Identify which cell holds the provided text, then report its (x, y) central coordinate. 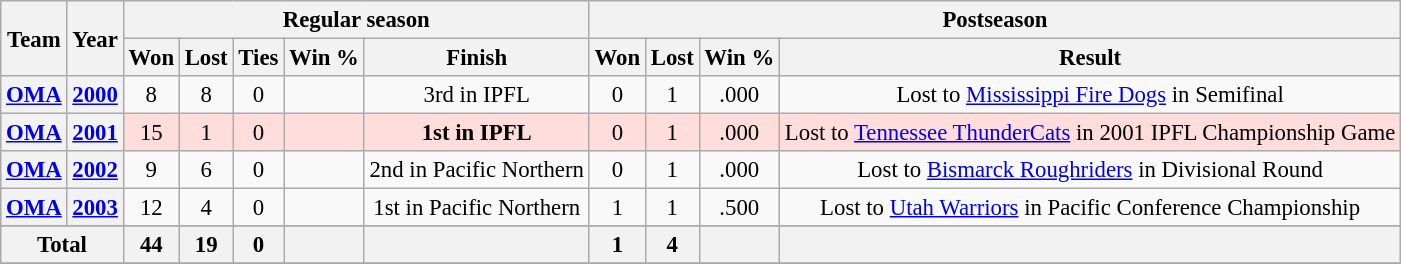
1st in Pacific Northern (476, 208)
Ties (258, 58)
Lost to Bismarck Roughriders in Divisional Round (1090, 170)
Result (1090, 58)
Finish (476, 58)
2003 (95, 208)
2nd in Pacific Northern (476, 170)
Lost to Tennessee ThunderCats in 2001 IPFL Championship Game (1090, 133)
15 (151, 133)
6 (206, 170)
2002 (95, 170)
12 (151, 208)
Lost to Mississippi Fire Dogs in Semifinal (1090, 95)
Postseason (994, 20)
Year (95, 38)
44 (151, 245)
3rd in IPFL (476, 95)
Regular season (356, 20)
2000 (95, 95)
Team (34, 38)
19 (206, 245)
.500 (739, 208)
Lost to Utah Warriors in Pacific Conference Championship (1090, 208)
2001 (95, 133)
9 (151, 170)
1st in IPFL (476, 133)
Total (62, 245)
